Search for the cell housing the specified text and yield its (x, y) center coordinate. 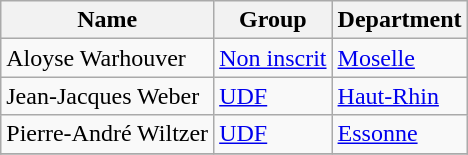
Non inscrit (273, 58)
Moselle (400, 58)
Pierre-André Wiltzer (108, 134)
Aloyse Warhouver (108, 58)
Jean-Jacques Weber (108, 96)
Haut-Rhin (400, 96)
Department (400, 20)
Essonne (400, 134)
Name (108, 20)
Group (273, 20)
